Determine the [X, Y] coordinate at the center of the cell enclosing the given text.  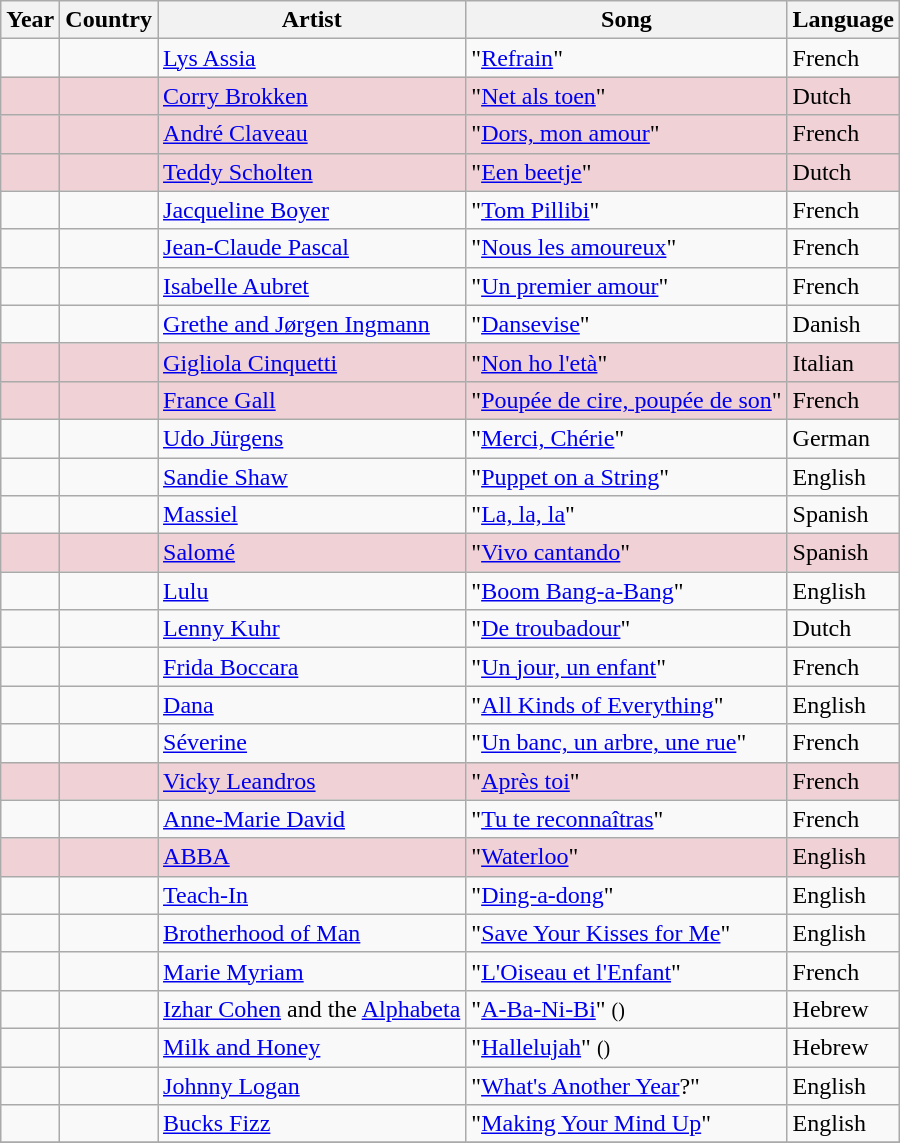
"Tu te reconnaîtras" [626, 819]
"L'Oiseau et l'Enfant" [626, 971]
"Hallelujah" () [626, 1047]
Country [109, 20]
"Poupée de cire, poupée de son" [626, 400]
"Waterloo" [626, 857]
"Vivo cantando" [626, 553]
"Boom Bang-a-Bang" [626, 591]
Gigliola Cinquetti [312, 362]
"Making Your Mind Up" [626, 1124]
"Refrain" [626, 58]
"Après toi" [626, 781]
Bucks Fizz [312, 1124]
"Puppet on a String" [626, 477]
Izhar Cohen and the Alphabeta [312, 1009]
German [843, 438]
Milk and Honey [312, 1047]
André Claveau [312, 134]
Séverine [312, 743]
Lulu [312, 591]
Italian [843, 362]
Year [30, 20]
"Ding-a-dong" [626, 895]
Jacqueline Boyer [312, 210]
Frida Boccara [312, 667]
Salomé [312, 553]
Lys Assia [312, 58]
"All Kinds of Everything" [626, 705]
Teach-In [312, 895]
"Non ho l'età" [626, 362]
"Un jour, un enfant" [626, 667]
France Gall [312, 400]
"Een beetje" [626, 172]
Jean-Claude Pascal [312, 248]
Johnny Logan [312, 1085]
Anne-Marie David [312, 819]
"Tom Pillibi" [626, 210]
Vicky Leandros [312, 781]
"De troubadour" [626, 629]
Marie Myriam [312, 971]
Sandie Shaw [312, 477]
"What's Another Year?" [626, 1085]
Udo Jürgens [312, 438]
Artist [312, 20]
Song [626, 20]
Lenny Kuhr [312, 629]
ABBA [312, 857]
Language [843, 20]
Teddy Scholten [312, 172]
"Save Your Kisses for Me" [626, 933]
Massiel [312, 515]
"Nous les amoureux" [626, 248]
"Un banc, un arbre, une rue" [626, 743]
Dana [312, 705]
"Dansevise" [626, 324]
"La, la, la" [626, 515]
Corry Brokken [312, 96]
"Net als toen" [626, 96]
Brotherhood of Man [312, 933]
"Un premier amour" [626, 286]
Danish [843, 324]
"A-Ba-Ni-Bi" () [626, 1009]
"Dors, mon amour" [626, 134]
Isabelle Aubret [312, 286]
Grethe and Jørgen Ingmann [312, 324]
"Merci, Chérie" [626, 438]
